Pinpoint the cell where the given text exists, returning its (X, Y) midpoint coordinate. 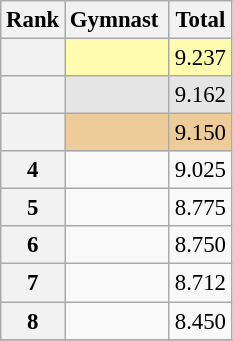
8.712 (200, 283)
6 (33, 245)
9.162 (200, 95)
8.775 (200, 208)
9.025 (200, 170)
9.150 (200, 133)
5 (33, 208)
8 (33, 321)
9.237 (200, 58)
4 (33, 170)
8.450 (200, 321)
7 (33, 283)
Gymnast (118, 20)
Total (200, 20)
8.750 (200, 245)
Rank (33, 20)
